From the cell containing the given text, extract its center point as (X, Y) coordinate. 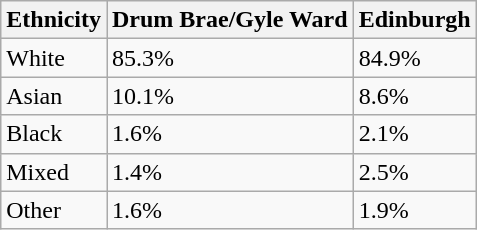
85.3% (230, 58)
Asian (54, 96)
84.9% (414, 58)
1.4% (230, 172)
Ethnicity (54, 20)
White (54, 58)
2.1% (414, 134)
Black (54, 134)
Other (54, 210)
Edinburgh (414, 20)
10.1% (230, 96)
1.9% (414, 210)
Drum Brae/Gyle Ward (230, 20)
Mixed (54, 172)
8.6% (414, 96)
2.5% (414, 172)
